Extract the [X, Y] coordinate from the center of the cell holding the provided text.  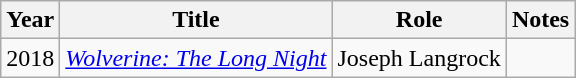
Title [196, 20]
Wolverine: The Long Night [196, 58]
Year [30, 20]
Role [419, 20]
Joseph Langrock [419, 58]
Notes [540, 20]
2018 [30, 58]
